Scan for the cell matching the given text and deliver its (X, Y) coordinate at center. 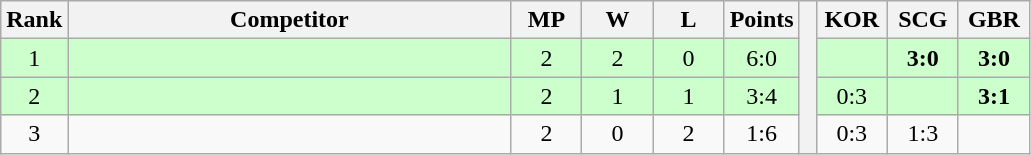
1:6 (762, 134)
1:3 (922, 134)
MP (546, 20)
3:4 (762, 96)
3:1 (994, 96)
Rank (34, 20)
Competitor (290, 20)
KOR (852, 20)
L (688, 20)
3 (34, 134)
W (618, 20)
SCG (922, 20)
Points (762, 20)
6:0 (762, 58)
GBR (994, 20)
